Return the (x, y) coordinate for the center point of the cell that contains the specified text.  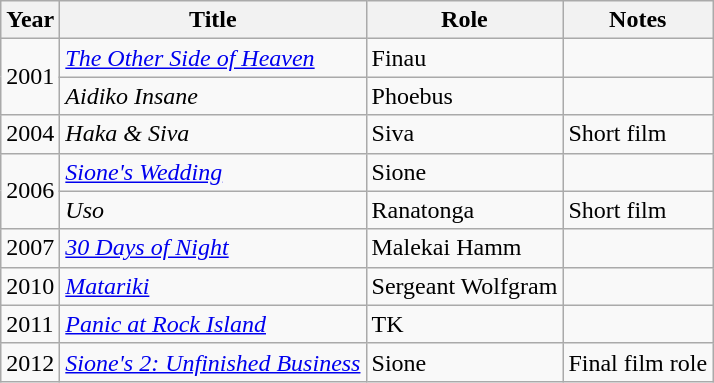
Haka & Siva (213, 134)
2004 (30, 134)
2012 (30, 362)
Title (213, 20)
2001 (30, 77)
Siva (464, 134)
2006 (30, 191)
Year (30, 20)
Uso (213, 210)
Aidiko Insane (213, 96)
Malekai Hamm (464, 248)
Panic at Rock Island (213, 324)
Matariki (213, 286)
Sione's 2: Unfinished Business (213, 362)
Role (464, 20)
2010 (30, 286)
Finau (464, 58)
Final film role (638, 362)
Notes (638, 20)
2007 (30, 248)
30 Days of Night (213, 248)
TK (464, 324)
The Other Side of Heaven (213, 58)
Phoebus (464, 96)
Sergeant Wolfgram (464, 286)
2011 (30, 324)
Sione's Wedding (213, 172)
Ranatonga (464, 210)
